Find where the given text appears and provide that cell's center as (X, Y) coordinate. 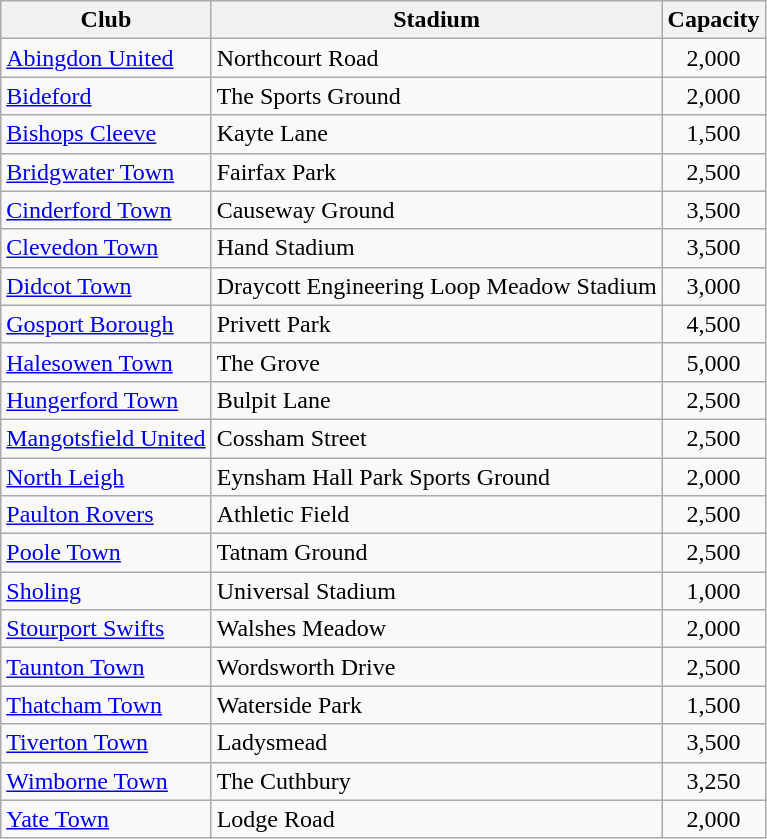
Walshes Meadow (436, 629)
The Grove (436, 362)
Athletic Field (436, 515)
Abingdon United (106, 58)
Wordsworth Drive (436, 667)
Fairfax Park (436, 172)
Ladysmead (436, 743)
Stadium (436, 20)
Cossham Street (436, 438)
Bulpit Lane (436, 400)
Hand Stadium (436, 248)
Lodge Road (436, 819)
3,000 (714, 286)
Tatnam Ground (436, 553)
Waterside Park (436, 705)
Causeway Ground (436, 210)
Privett Park (436, 324)
Wimborne Town (106, 781)
Sholing (106, 591)
Cinderford Town (106, 210)
Mangotsfield United (106, 438)
Bishops Cleeve (106, 134)
The Sports Ground (436, 96)
Clevedon Town (106, 248)
The Cuthbury (436, 781)
Thatcham Town (106, 705)
Taunton Town (106, 667)
Capacity (714, 20)
Hungerford Town (106, 400)
North Leigh (106, 477)
Halesowen Town (106, 362)
Didcot Town (106, 286)
Tiverton Town (106, 743)
Universal Stadium (436, 591)
Draycott Engineering Loop Meadow Stadium (436, 286)
Yate Town (106, 819)
Eynsham Hall Park Sports Ground (436, 477)
Paulton Rovers (106, 515)
5,000 (714, 362)
Bridgwater Town (106, 172)
Kayte Lane (436, 134)
Northcourt Road (436, 58)
1,000 (714, 591)
4,500 (714, 324)
Poole Town (106, 553)
Stourport Swifts (106, 629)
Gosport Borough (106, 324)
Bideford (106, 96)
Club (106, 20)
3,250 (714, 781)
